Return [X, Y] of the center of cell containing provided text 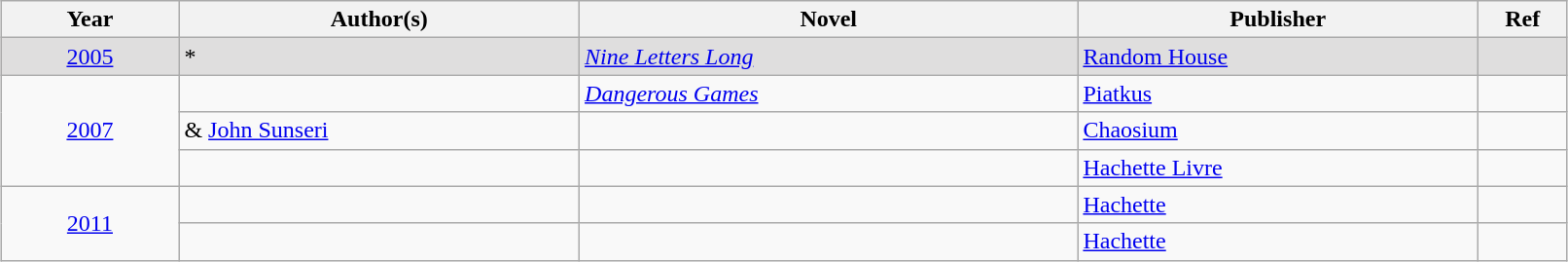
& John Sunseri [379, 131]
2007 [89, 131]
Chaosium [1278, 131]
Year [89, 19]
2011 [89, 223]
Hachette Livre [1278, 168]
Author(s) [379, 19]
Novel [829, 19]
Random House [1278, 56]
Publisher [1278, 19]
Ref [1523, 19]
Dangerous Games [829, 94]
Piatkus [1278, 94]
Nine Letters Long [829, 56]
2005 [89, 56]
* [379, 56]
